Pinpoint the cell where the given text exists, returning its [x, y] midpoint coordinate. 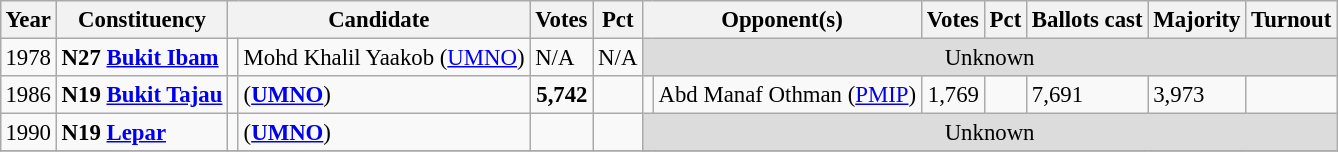
1,769 [952, 95]
Candidate [379, 20]
N19 Bukit Tajau [142, 95]
N27 Bukit Ibam [142, 57]
7,691 [1088, 95]
Year [28, 20]
Majority [1197, 20]
N19 Lepar [142, 133]
Ballots cast [1088, 20]
Constituency [142, 20]
1986 [28, 95]
5,742 [562, 95]
Abd Manaf Othman (PMIP) [787, 95]
1978 [28, 57]
3,973 [1197, 95]
Turnout [1292, 20]
1990 [28, 133]
Mohd Khalil Yaakob (UMNO) [384, 57]
Opponent(s) [782, 20]
